Provide the [X, Y] coordinate of the cell's center where the given text is located.  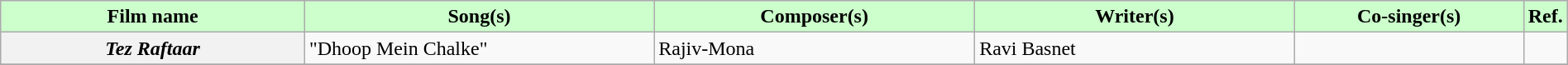
Co-singer(s) [1409, 17]
Tez Raftaar [153, 48]
Writer(s) [1135, 17]
Ravi Basnet [1135, 48]
Rajiv-Mona [815, 48]
"Dhoop Mein Chalke" [479, 48]
Film name [153, 17]
Song(s) [479, 17]
Composer(s) [815, 17]
Ref. [1545, 17]
